Output the (x, y) coordinate of the center of the cell containing the given text.  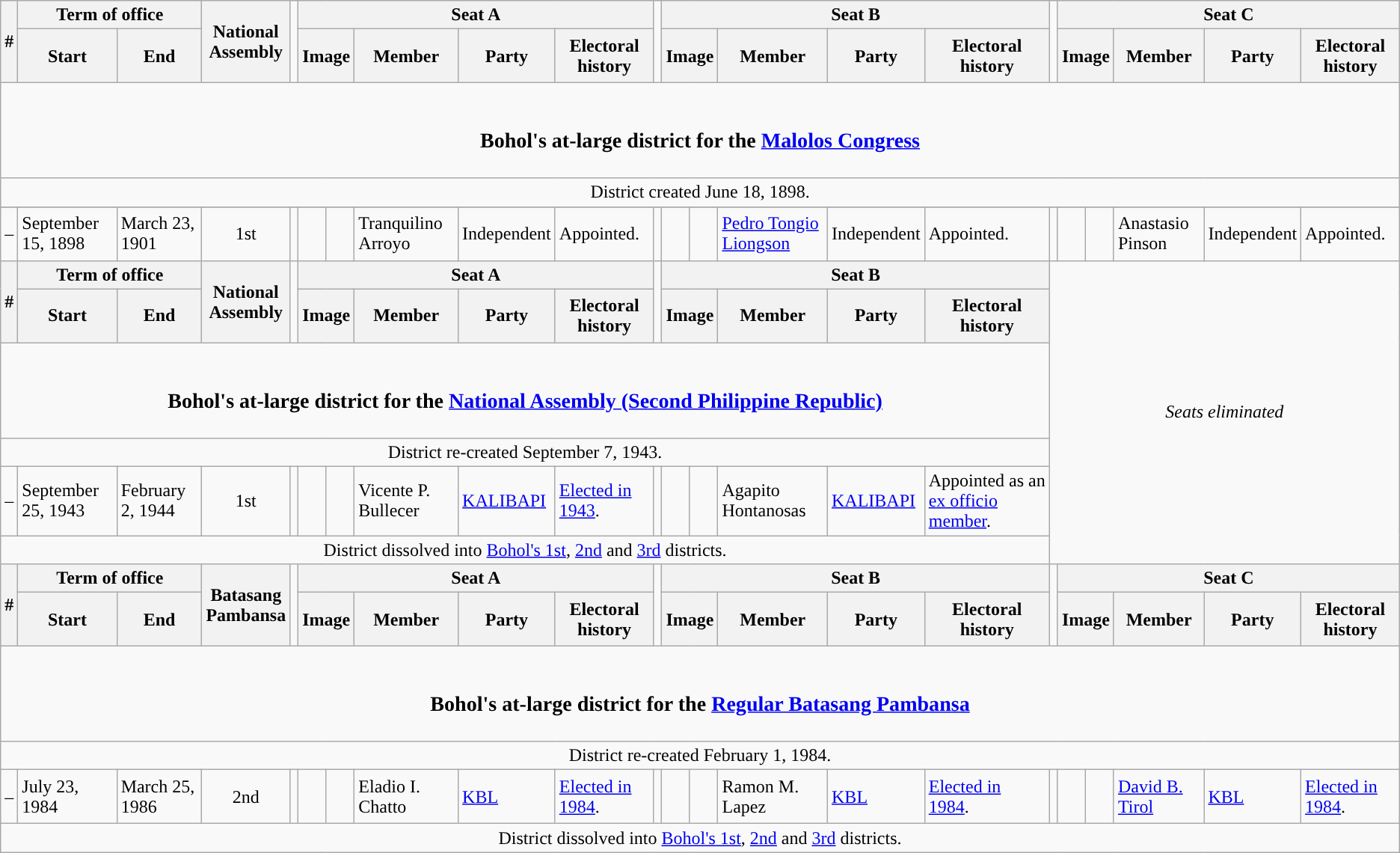
Ramon M. Lapez (773, 797)
July 23, 1984 (67, 797)
Seats eliminated (1224, 412)
March 23, 1901 (159, 233)
Bohol's at-large district for the Regular Batasang Pambansa (700, 694)
September 25, 1943 (67, 501)
March 25, 1986 (159, 797)
February 2, 1944 (159, 501)
Appointed as an ex officio member. (987, 501)
September 15, 1898 (67, 233)
BatasangPambansa (246, 605)
Pedro Tongio Liongson (773, 233)
Elected in 1943. (604, 501)
Bohol's at-large district for the National Assembly (Second Philippine Republic) (525, 391)
Agapito Hontanosas (773, 501)
District re-created September 7, 1943. (525, 452)
District created June 18, 1898. (700, 192)
District re-created February 1, 1984. (700, 756)
Vicente P. Bullecer (407, 501)
2nd (246, 797)
Tranquilino Arroyo (407, 233)
Bohol's at-large district for the Malolos Congress (700, 130)
David B. Tirol (1158, 797)
Eladio I. Chatto (407, 797)
Anastasio Pinson (1158, 233)
